Return (X, Y) of the center of cell containing provided text 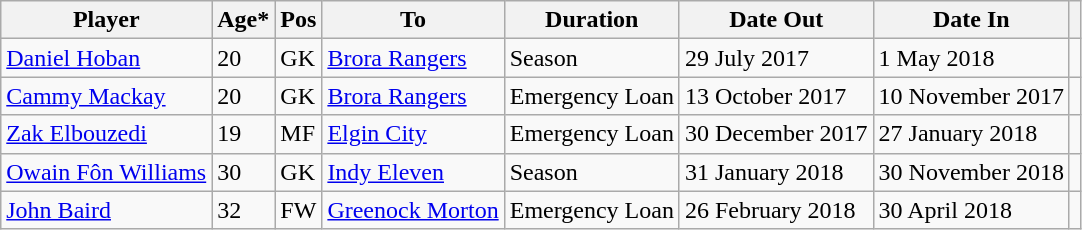
10 November 2017 (971, 96)
FW (298, 210)
30 December 2017 (776, 134)
19 (244, 134)
To (413, 20)
John Baird (106, 210)
Zak Elbouzedi (106, 134)
Cammy Mackay (106, 96)
27 January 2018 (971, 134)
Owain Fôn Williams (106, 172)
Age* (244, 20)
Greenock Morton (413, 210)
Daniel Hoban (106, 58)
Elgin City (413, 134)
Indy Eleven (413, 172)
Date Out (776, 20)
13 October 2017 (776, 96)
Pos (298, 20)
32 (244, 210)
1 May 2018 (971, 58)
30 (244, 172)
29 July 2017 (776, 58)
26 February 2018 (776, 210)
Duration (592, 20)
30 November 2018 (971, 172)
MF (298, 134)
Player (106, 20)
31 January 2018 (776, 172)
Date In (971, 20)
30 April 2018 (971, 210)
